Output the [x, y] coordinate of the center of the cell containing the given text.  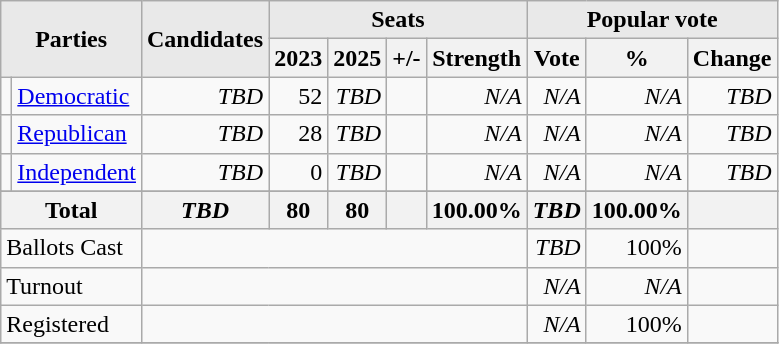
Democratic [77, 96]
Republican [77, 134]
Independent [77, 172]
+/- [406, 58]
2025 [358, 58]
Registered [72, 324]
Total [72, 210]
Popular vote [652, 20]
52 [298, 96]
Ballots Cast [72, 248]
0 [298, 172]
Change [732, 58]
Turnout [72, 286]
% [636, 58]
Strength [476, 58]
Candidates [204, 39]
2023 [298, 58]
28 [298, 134]
Seats [398, 20]
Parties [72, 39]
Vote [556, 58]
